Provide the [X, Y] coordinate of the cell's center where the given text is located.  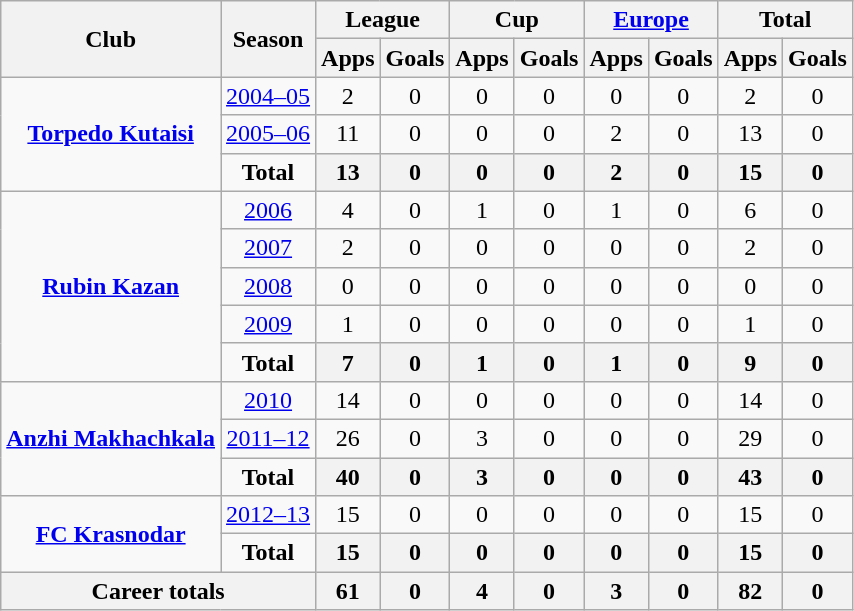
League [383, 20]
FC Krasnodar [111, 534]
Torpedo Kutaisi [111, 134]
26 [348, 438]
Club [111, 39]
Anzhi Makhachkala [111, 438]
Career totals [158, 591]
82 [750, 591]
2009 [268, 324]
43 [750, 477]
2004–05 [268, 96]
9 [750, 362]
Rubin Kazan [111, 286]
2005–06 [268, 134]
2010 [268, 400]
61 [348, 591]
40 [348, 477]
11 [348, 134]
Season [268, 39]
2012–13 [268, 515]
2006 [268, 210]
2011–12 [268, 438]
2007 [268, 248]
7 [348, 362]
29 [750, 438]
Europe [651, 20]
2008 [268, 286]
6 [750, 210]
Cup [517, 20]
